Return the (X, Y) coordinate for the center point of the cell that contains the specified text.  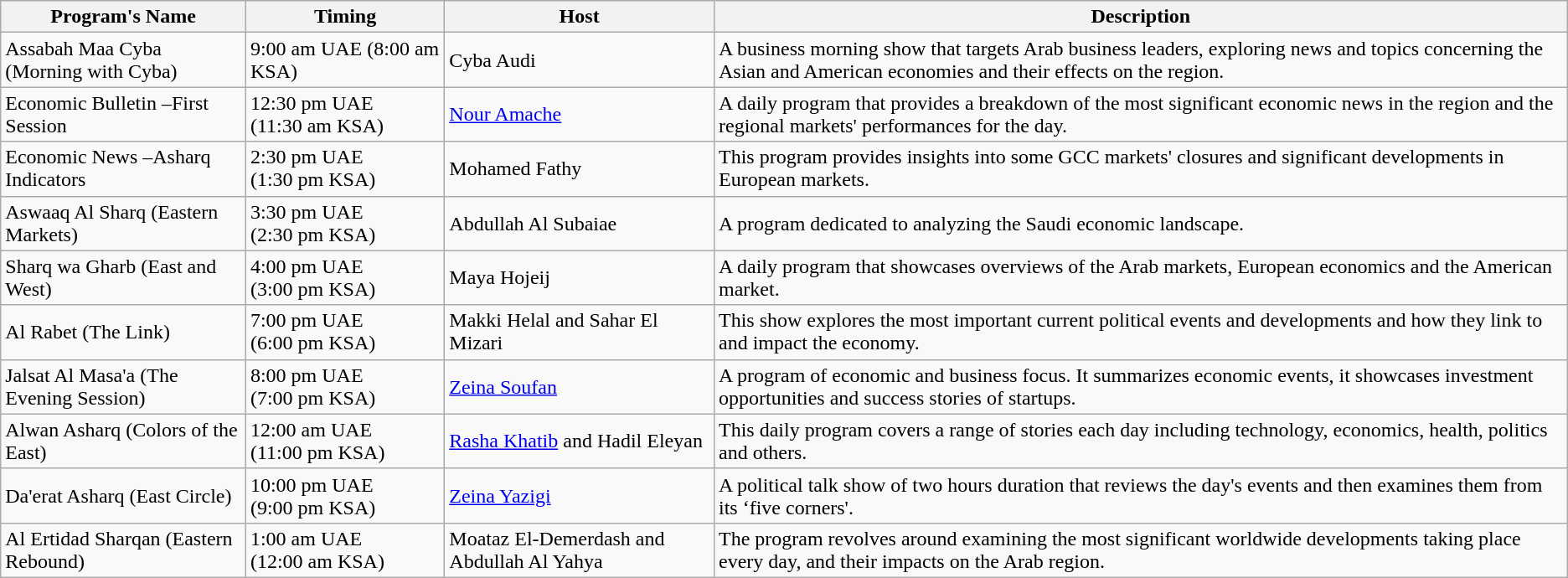
2:30 pm UAE (1:30 pm KSA) (345, 169)
Description (1141, 17)
Zeina Yazigi (580, 496)
Economic News –Asharq Indicators (124, 169)
A daily program that showcases overviews of the Arab markets, European economics and the American market. (1141, 278)
12:30 pm UAE (11:30 am KSA) (345, 114)
A political talk show of two hours duration that reviews the day's events and then examines them from its ‘five corners'. (1141, 496)
Da'erat Asharq (East Circle) (124, 496)
The program revolves around examining the most significant worldwide developments taking place every day, and their impacts on the Arab region. (1141, 550)
Al Rabet (The Link) (124, 332)
Abdullah Al Subaiae (580, 223)
Moataz El-Demerdash and Abdullah Al Yahya (580, 550)
Timing (345, 17)
Aswaaq Al Sharq (Eastern Markets) (124, 223)
Mohamed Fathy (580, 169)
A program of economic and business focus. It summarizes economic events, it showcases investment opportunities and success stories of startups. (1141, 387)
Makki Helal and Sahar El Mizari (580, 332)
10:00 pm UAE (9:00 pm KSA) (345, 496)
A program dedicated to analyzing the Saudi economic landscape. (1141, 223)
7:00 pm UAE (6:00 pm KSA) (345, 332)
Host (580, 17)
3:30 pm UAE (2:30 pm KSA) (345, 223)
Rasha Khatib and Hadil Eleyan (580, 441)
Zeina Soufan (580, 387)
4:00 pm UAE (3:00 pm KSA) (345, 278)
Program's Name (124, 17)
9:00 am UAE (8:00 am KSA) (345, 60)
12:00 am UAE (11:00 pm KSA) (345, 441)
Assabah Maa Cyba (Morning with Cyba) (124, 60)
Jalsat Al Masa'a (The Evening Session) (124, 387)
A daily program that provides a breakdown of the most significant economic news in the region and the regional markets' performances for the day. (1141, 114)
Al Ertidad Sharqan (Eastern Rebound) (124, 550)
Alwan Asharq (Colors of the East) (124, 441)
This daily program covers a range of stories each day including technology, economics, health, politics and others. (1141, 441)
1:00 am UAE (12:00 am KSA) (345, 550)
This program provides insights into some GCC markets' closures and significant developments in European markets. (1141, 169)
8:00 pm UAE (7:00 pm KSA) (345, 387)
Nour Amache (580, 114)
Sharq wa Gharb (East and West) (124, 278)
Economic Bulletin –First Session (124, 114)
This show explores the most important current political events and developments and how they link to and impact the economy. (1141, 332)
Maya Hojeij (580, 278)
Cyba Audi (580, 60)
